Locate the cell with the specified text and output its [x, y] center coordinate. 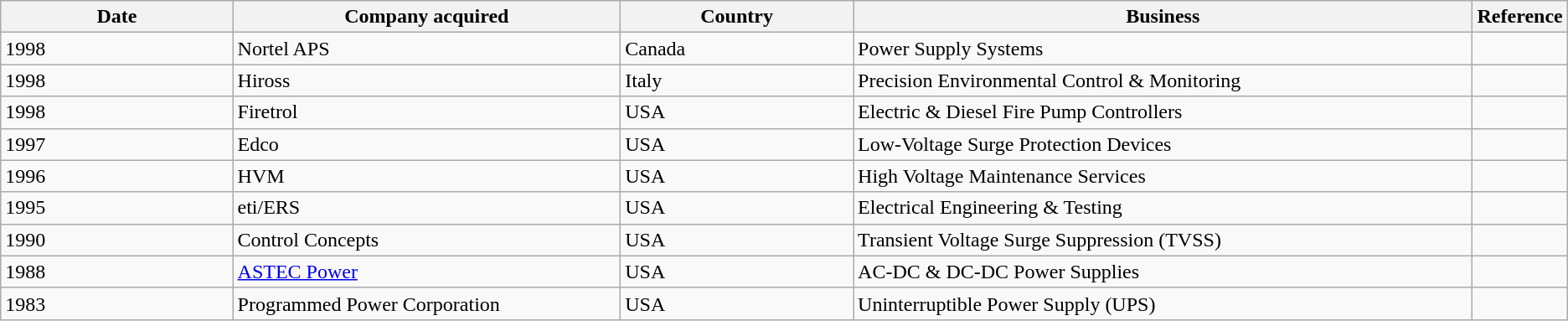
Transient Voltage Surge Suppression (TVSS) [1163, 240]
Firetrol [427, 112]
Country [737, 17]
AC-DC & DC-DC Power Supplies [1163, 272]
Business [1163, 17]
High Voltage Maintenance Services [1163, 176]
Control Concepts [427, 240]
ASTEC Power [427, 272]
Company acquired [427, 17]
1990 [117, 240]
Precision Environmental Control & Monitoring [1163, 80]
1995 [117, 208]
Edco [427, 144]
1988 [117, 272]
Power Supply Systems [1163, 49]
Nortel APS [427, 49]
HVM [427, 176]
Italy [737, 80]
1983 [117, 303]
Electric & Diesel Fire Pump Controllers [1163, 112]
1996 [117, 176]
Canada [737, 49]
eti/ERS [427, 208]
Uninterruptible Power Supply (UPS) [1163, 303]
Electrical Engineering & Testing [1163, 208]
Low-Voltage Surge Protection Devices [1163, 144]
Date [117, 17]
Programmed Power Corporation [427, 303]
1997 [117, 144]
Hiross [427, 80]
Reference [1519, 17]
